Provide the (x, y) coordinate of the cell's center where the given text is located.  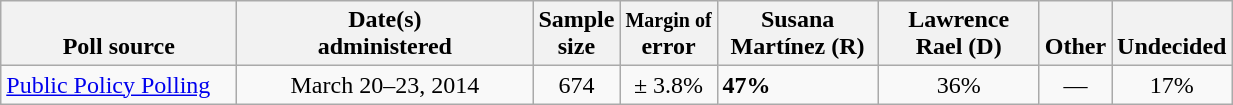
Date(s)administered (385, 34)
674 (576, 85)
— (1075, 85)
Samplesize (576, 34)
Public Policy Polling (119, 85)
Poll source (119, 34)
Other (1075, 34)
36% (958, 85)
17% (1172, 85)
LawrenceRael (D) (958, 34)
Undecided (1172, 34)
47% (798, 85)
SusanaMartínez (R) (798, 34)
± 3.8% (668, 85)
March 20–23, 2014 (385, 85)
Margin oferror (668, 34)
